Pinpoint the cell where the given text exists, returning its [x, y] midpoint coordinate. 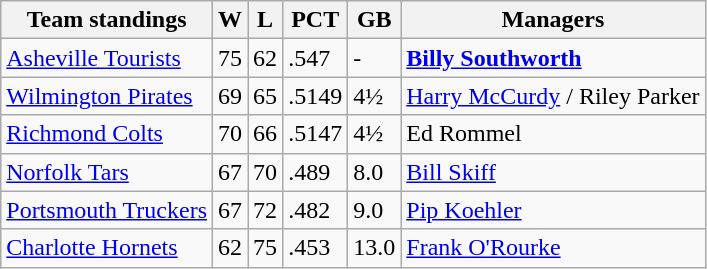
- [374, 58]
.482 [316, 210]
GB [374, 20]
.547 [316, 58]
Charlotte Hornets [107, 248]
Bill Skiff [553, 172]
13.0 [374, 248]
Team standings [107, 20]
Harry McCurdy / Riley Parker [553, 96]
Billy Southworth [553, 58]
9.0 [374, 210]
.5147 [316, 134]
Frank O'Rourke [553, 248]
72 [266, 210]
Wilmington Pirates [107, 96]
8.0 [374, 172]
.489 [316, 172]
W [230, 20]
Managers [553, 20]
Richmond Colts [107, 134]
PCT [316, 20]
Ed Rommel [553, 134]
L [266, 20]
Pip Koehler [553, 210]
69 [230, 96]
Norfolk Tars [107, 172]
.453 [316, 248]
Asheville Tourists [107, 58]
66 [266, 134]
65 [266, 96]
Portsmouth Truckers [107, 210]
.5149 [316, 96]
